Capture the cell that displays the provided text and extract its (x, y) central coordinate. 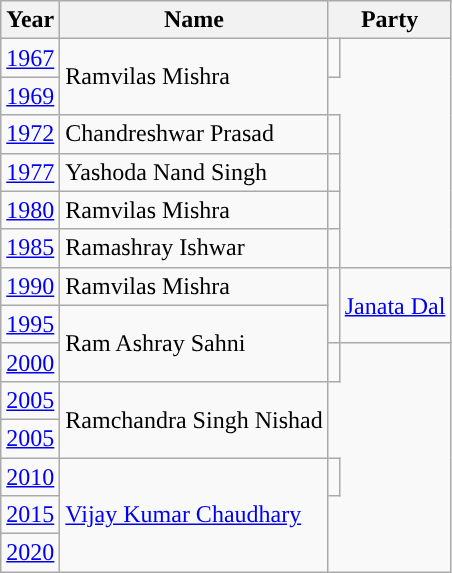
1967 (30, 58)
2020 (30, 553)
2015 (30, 515)
Yashoda Nand Singh (194, 172)
1980 (30, 210)
2000 (30, 362)
1985 (30, 248)
1990 (30, 286)
Party (390, 20)
1977 (30, 172)
2010 (30, 477)
Vijay Kumar Chaudhary (194, 515)
1972 (30, 134)
1995 (30, 324)
1969 (30, 96)
Chandreshwar Prasad (194, 134)
Name (194, 20)
Ramchandra Singh Nishad (194, 419)
Ram Ashray Sahni (194, 343)
Janata Dal (395, 305)
Year (30, 20)
Ramashray Ishwar (194, 248)
